For the text-containing cell, return its midpoint in (X, Y) coordinate format. 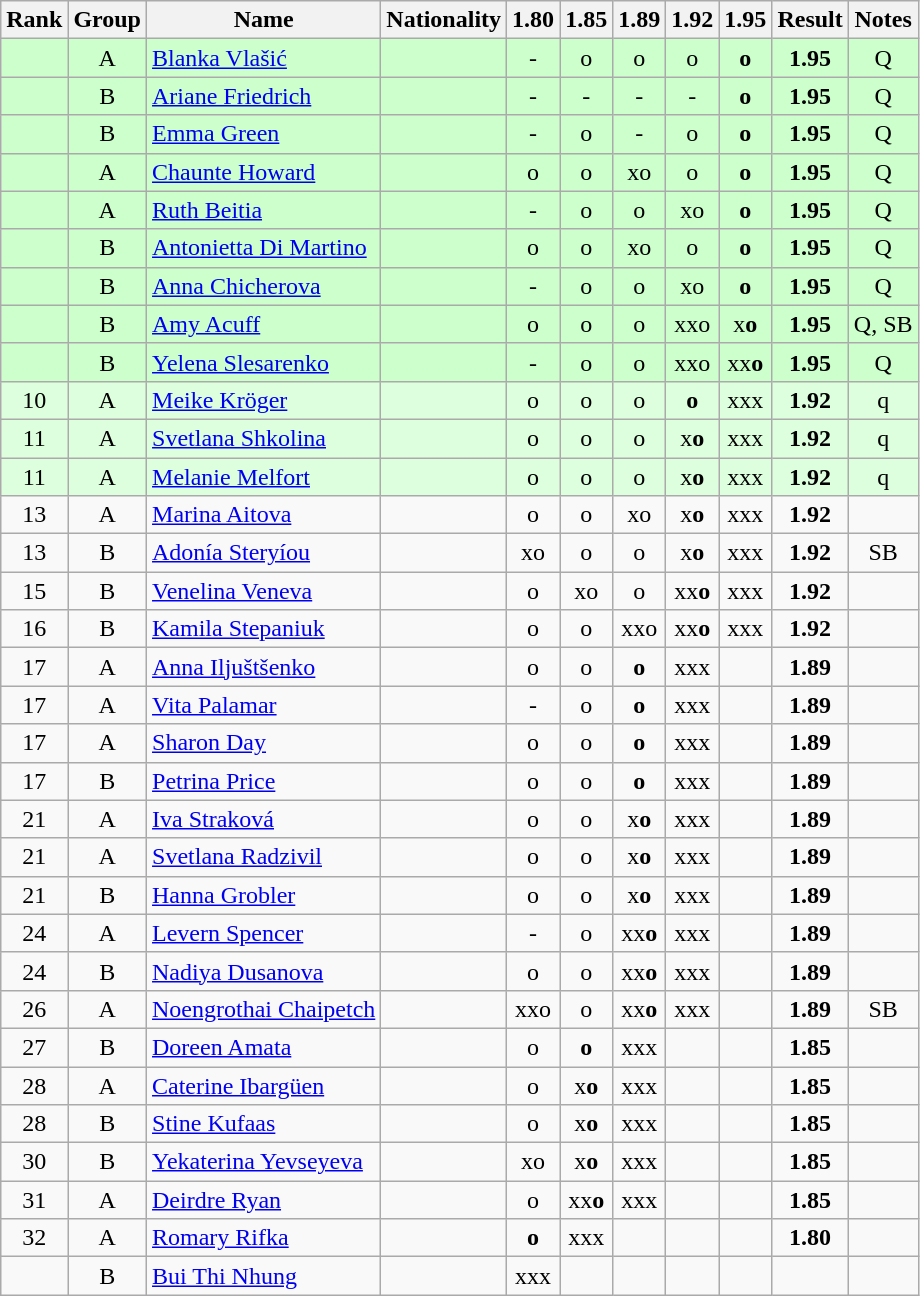
Romary Rifka (264, 1238)
Notes (883, 20)
Chaunte Howard (264, 172)
Caterine Ibargüen (264, 1085)
Noengrothai Chaipetch (264, 1009)
27 (34, 1047)
Ariane Friedrich (264, 96)
10 (34, 400)
Melanie Melfort (264, 477)
15 (34, 591)
Kamila Stepaniuk (264, 629)
Sharon Day (264, 743)
Rank (34, 20)
Yekaterina Yevseyeva (264, 1162)
Adonía Steryíou (264, 553)
Levern Spencer (264, 933)
Q, SB (883, 324)
Hanna Grobler (264, 895)
Venelina Veneva (264, 591)
Yelena Slesarenko (264, 362)
Doreen Amata (264, 1047)
Svetlana Radzivil (264, 857)
Nationality (444, 20)
Anna Iljuštšenko (264, 667)
31 (34, 1200)
Bui Thi Nhung (264, 1276)
26 (34, 1009)
Emma Green (264, 134)
Iva Straková (264, 819)
Svetlana Shkolina (264, 438)
Deirdre Ryan (264, 1200)
Nadiya Dusanova (264, 971)
Anna Chicherova (264, 286)
Name (264, 20)
16 (34, 629)
Petrina Price (264, 781)
Ruth Beitia (264, 210)
Result (810, 20)
Amy Acuff (264, 324)
Blanka Vlašić (264, 58)
Meike Kröger (264, 400)
Marina Aitova (264, 515)
30 (34, 1162)
32 (34, 1238)
Vita Palamar (264, 705)
Stine Kufaas (264, 1124)
Antonietta Di Martino (264, 248)
Group (108, 20)
